Pinpoint the cell where the given text exists, returning its [x, y] midpoint coordinate. 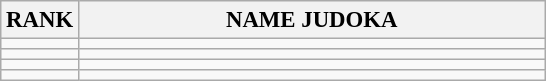
NAME JUDOKA [312, 20]
RANK [40, 20]
